Determine the (x, y) coordinate at the center of the cell enclosing the given text.  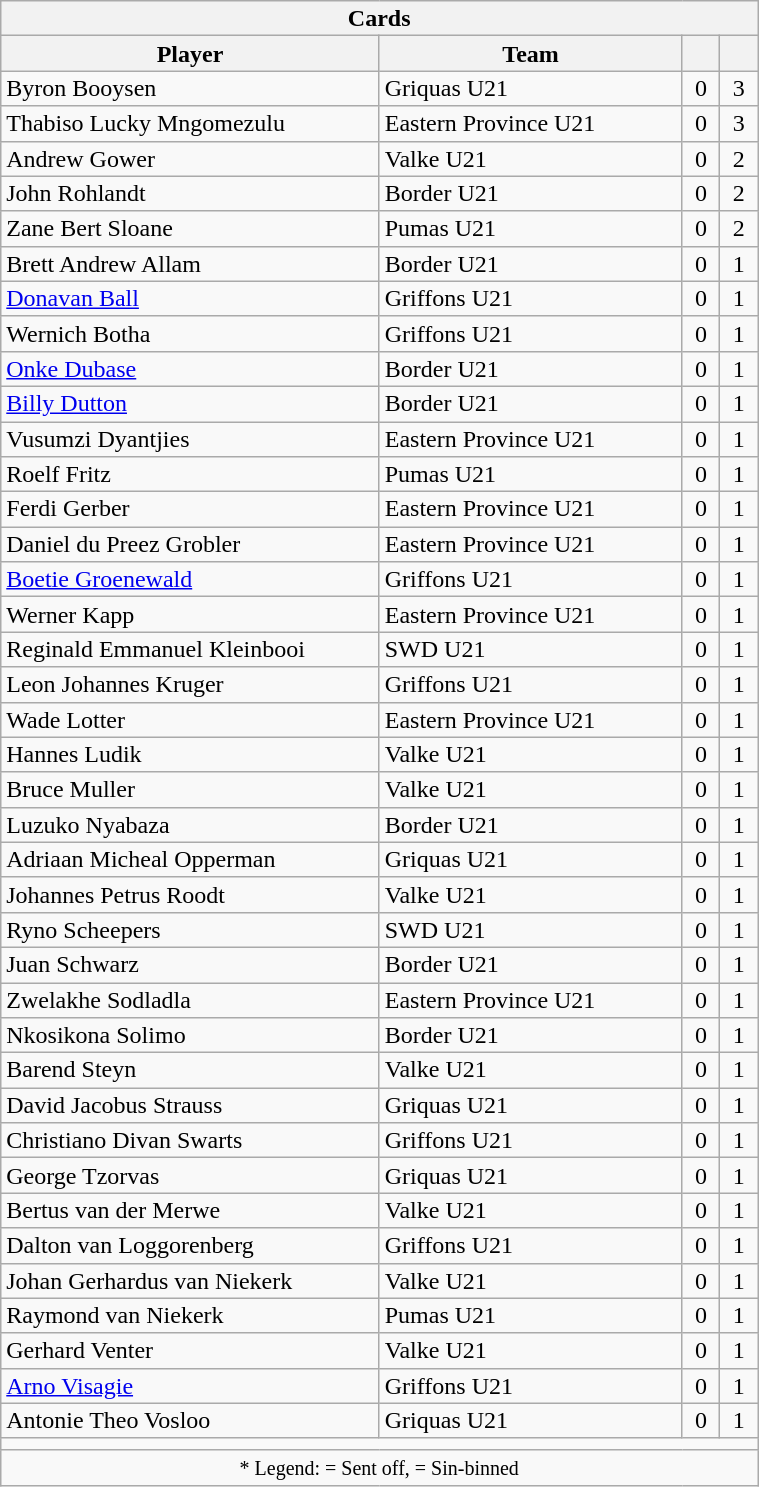
Thabiso Lucky Mngomezulu (190, 124)
Johan Gerhardus van Niekerk (190, 1280)
Vusumzi Dyantjies (190, 440)
Wernich Botha (190, 334)
Player (190, 54)
Brett Andrew Allam (190, 264)
Zane Bert Sloane (190, 228)
Barend Steyn (190, 1070)
Luzuko Nyabaza (190, 824)
Christiano Divan Swarts (190, 1140)
Werner Kapp (190, 614)
Andrew Gower (190, 158)
Bertus van der Merwe (190, 1210)
Onke Dubase (190, 368)
David Jacobus Strauss (190, 1106)
Boetie Groenewald (190, 580)
Nkosikona Solimo (190, 1036)
Leon Johannes Kruger (190, 684)
Wade Lotter (190, 720)
Hannes Ludik (190, 754)
Daniel du Preez Grobler (190, 544)
Donavan Ball (190, 298)
Adriaan Micheal Opperman (190, 860)
Bruce Muller (190, 790)
Billy Dutton (190, 404)
Roelf Fritz (190, 474)
Gerhard Venter (190, 1350)
Juan Schwarz (190, 964)
John Rohlandt (190, 194)
Raymond van Niekerk (190, 1316)
Dalton van Loggorenberg (190, 1246)
Arno Visagie (190, 1386)
* Legend: = Sent off, = Sin-binned (380, 1468)
Reginald Emmanuel Kleinbooi (190, 650)
George Tzorvas (190, 1176)
Cards (380, 18)
Byron Booysen (190, 88)
Antonie Theo Vosloo (190, 1420)
Ryno Scheepers (190, 930)
Ferdi Gerber (190, 510)
Team (530, 54)
Zwelakhe Sodladla (190, 1000)
Johannes Petrus Roodt (190, 894)
